Pinpoint the cell where the given text exists, returning its (x, y) midpoint coordinate. 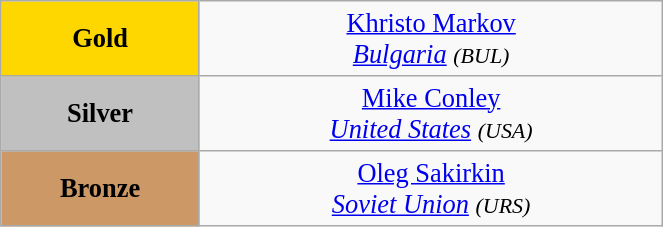
Bronze (100, 188)
Silver (100, 112)
Gold (100, 38)
Mike ConleyUnited States (USA) (430, 112)
Khristo MarkovBulgaria (BUL) (430, 38)
Oleg SakirkinSoviet Union (URS) (430, 188)
